Locate the cell with the specified text and output its (X, Y) center coordinate. 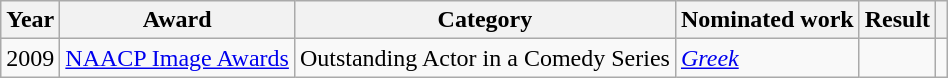
Category (484, 20)
Year (30, 20)
Result (897, 20)
Nominated work (767, 20)
2009 (30, 58)
Award (178, 20)
Greek (767, 58)
NAACP Image Awards (178, 58)
Outstanding Actor in a Comedy Series (484, 58)
